Return (X, Y) of the center of cell containing provided text 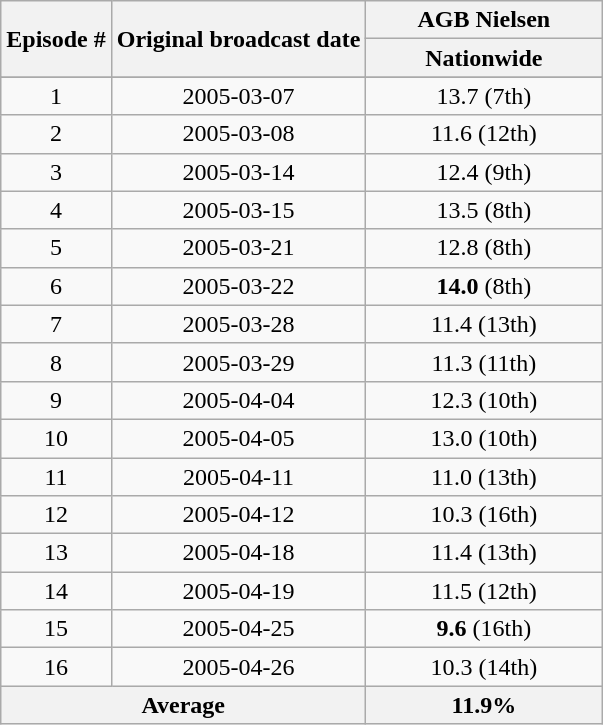
2005-04-26 (238, 667)
2005-03-15 (238, 210)
2005-03-22 (238, 286)
11.6 (12th) (484, 134)
2005-03-21 (238, 248)
13.0 (10th) (484, 438)
12.3 (10th) (484, 400)
2005-04-18 (238, 553)
Average (184, 705)
8 (56, 362)
13 (56, 553)
Episode # (56, 39)
12 (56, 515)
10 (56, 438)
15 (56, 629)
13.5 (8th) (484, 210)
13.7 (7th) (484, 96)
11.3 (11th) (484, 362)
2005-04-04 (238, 400)
2005-04-05 (238, 438)
12.8 (8th) (484, 248)
9 (56, 400)
5 (56, 248)
9.6 (16th) (484, 629)
2005-03-07 (238, 96)
16 (56, 667)
Nationwide (484, 58)
4 (56, 210)
11.0 (13th) (484, 477)
2 (56, 134)
10.3 (16th) (484, 515)
14.0 (8th) (484, 286)
11.5 (12th) (484, 591)
2005-04-11 (238, 477)
Original broadcast date (238, 39)
1 (56, 96)
7 (56, 324)
2005-03-29 (238, 362)
2005-03-14 (238, 172)
2005-03-08 (238, 134)
11 (56, 477)
AGB Nielsen (484, 20)
10.3 (14th) (484, 667)
12.4 (9th) (484, 172)
2005-04-19 (238, 591)
2005-04-25 (238, 629)
6 (56, 286)
2005-04-12 (238, 515)
3 (56, 172)
14 (56, 591)
2005-03-28 (238, 324)
11.9% (484, 705)
